Extract the (X, Y) coordinate from the center of the cell holding the provided text.  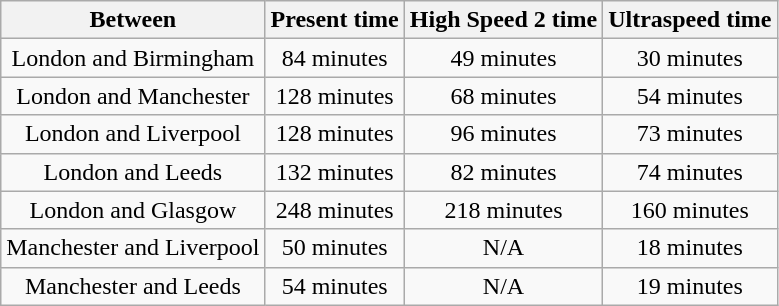
49 minutes (503, 58)
30 minutes (690, 58)
London and Manchester (133, 96)
Between (133, 20)
218 minutes (503, 210)
London and Birmingham (133, 58)
19 minutes (690, 286)
Manchester and Leeds (133, 286)
84 minutes (334, 58)
Ultraspeed time (690, 20)
96 minutes (503, 134)
68 minutes (503, 96)
London and Glasgow (133, 210)
High Speed 2 time (503, 20)
248 minutes (334, 210)
Present time (334, 20)
73 minutes (690, 134)
82 minutes (503, 172)
160 minutes (690, 210)
50 minutes (334, 248)
Manchester and Liverpool (133, 248)
London and Leeds (133, 172)
London and Liverpool (133, 134)
18 minutes (690, 248)
132 minutes (334, 172)
74 minutes (690, 172)
